Locate the cell with the specified text and output its (X, Y) center coordinate. 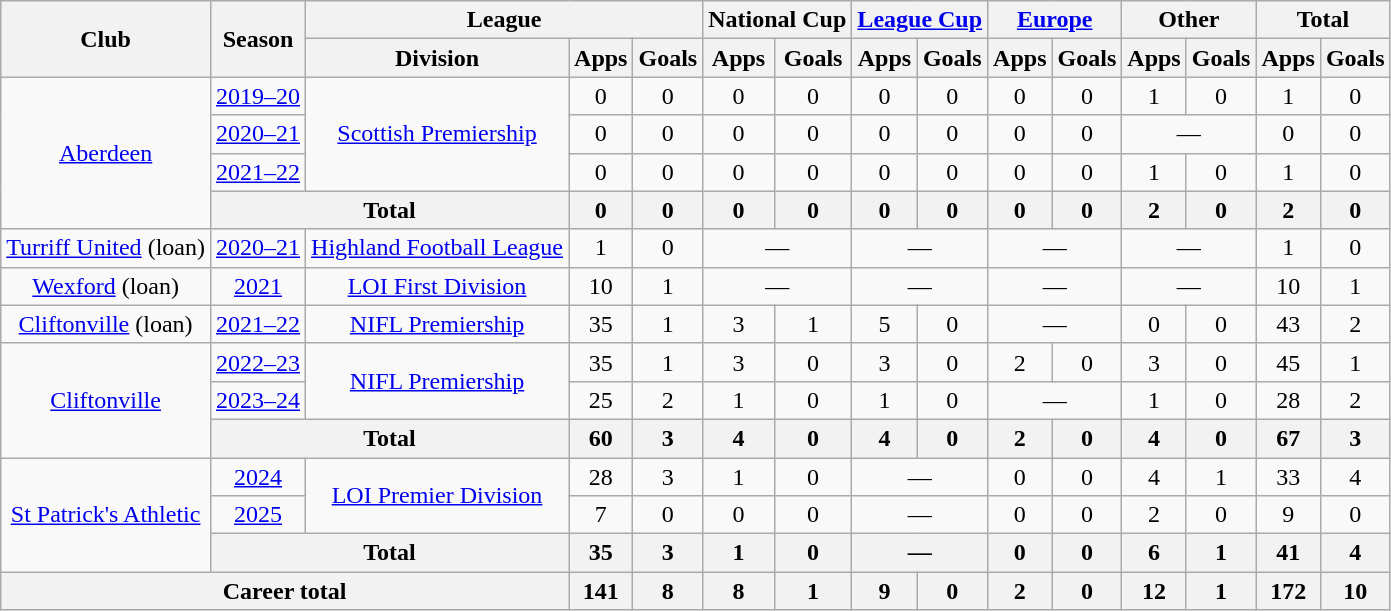
League (504, 20)
45 (1288, 362)
Cliftonville (106, 400)
2019–20 (258, 96)
League Cup (920, 20)
Career total (285, 591)
Turriff United (loan) (106, 248)
Cliftonville (loan) (106, 324)
7 (601, 515)
2024 (258, 477)
National Cup (778, 20)
25 (601, 400)
Division (438, 58)
43 (1288, 324)
Highland Football League (438, 248)
Club (106, 39)
41 (1288, 553)
2023–24 (258, 400)
Europe (1055, 20)
6 (1154, 553)
St Patrick's Athletic (106, 515)
141 (601, 591)
Season (258, 39)
5 (884, 324)
33 (1288, 477)
172 (1288, 591)
Aberdeen (106, 153)
67 (1288, 438)
60 (601, 438)
2021 (258, 286)
LOI Premier Division (438, 496)
2025 (258, 515)
Other (1189, 20)
Wexford (loan) (106, 286)
2022–23 (258, 362)
12 (1154, 591)
LOI First Division (438, 286)
Scottish Premiership (438, 134)
